Output the (x, y) coordinate of the center of the cell containing the given text.  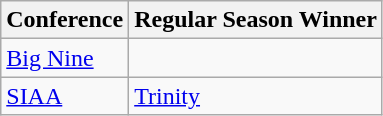
Regular Season Winner (256, 20)
Conference (65, 20)
SIAA (65, 96)
Trinity (256, 96)
Big Nine (65, 58)
